Extract the (X, Y) coordinate from the center of the cell holding the provided text.  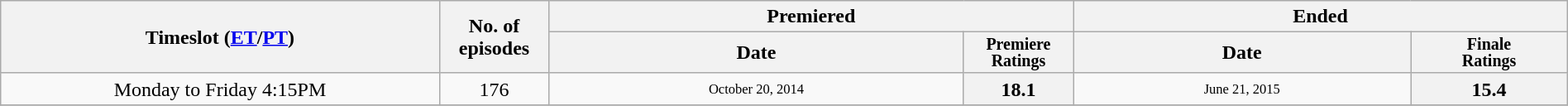
15.4 (1489, 89)
PremiereRatings (1019, 53)
Ended (1321, 17)
Premiered (811, 17)
No. ofepisodes (495, 37)
October 20, 2014 (756, 89)
Timeslot (ET/PT) (220, 37)
FinaleRatings (1489, 53)
18.1 (1019, 89)
176 (495, 89)
June 21, 2015 (1242, 89)
Monday to Friday 4:15PM (220, 89)
